For the text-containing cell, return its midpoint in (x, y) coordinate format. 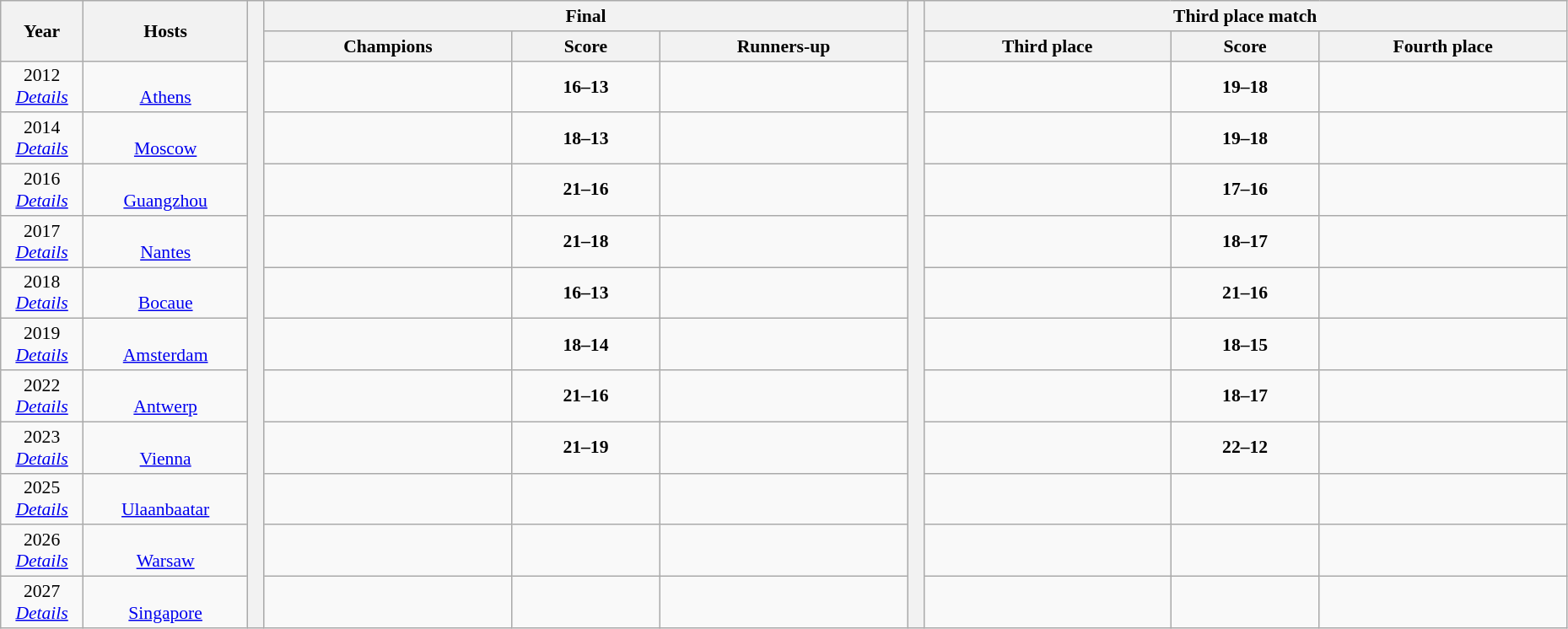
Vienna (165, 447)
2027Details (42, 602)
18–14 (586, 344)
Nantes (165, 241)
17–16 (1245, 191)
Final (585, 16)
Ulaanbaatar (165, 499)
Moscow (165, 138)
2014Details (42, 138)
Athens (165, 86)
22–12 (1245, 447)
Runners-up (783, 46)
2019Details (42, 344)
Amsterdam (165, 344)
Hosts (165, 30)
2012Details (42, 86)
Fourth place (1442, 46)
2025Details (42, 499)
Third place (1048, 46)
Bocaue (165, 293)
2022Details (42, 396)
2023Details (42, 447)
2016Details (42, 191)
Warsaw (165, 551)
18–15 (1245, 344)
2026Details (42, 551)
2018Details (42, 293)
Champions (388, 46)
Third place match (1245, 16)
18–13 (586, 138)
21–18 (586, 241)
2017Details (42, 241)
21–19 (586, 447)
Singapore (165, 602)
Year (42, 30)
Guangzhou (165, 191)
Antwerp (165, 396)
